Output the [X, Y] coordinate of the center of the cell containing the given text.  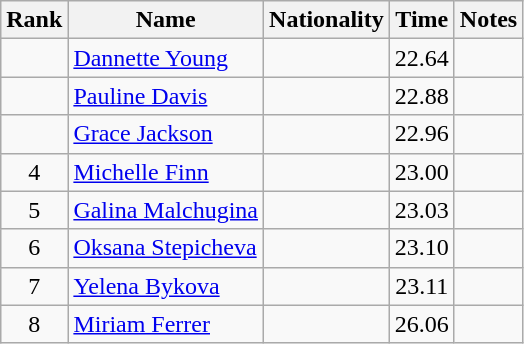
4 [34, 172]
Notes [488, 20]
Grace Jackson [166, 134]
Dannette Young [166, 58]
5 [34, 210]
23.11 [422, 286]
26.06 [422, 324]
Michelle Finn [166, 172]
Miriam Ferrer [166, 324]
8 [34, 324]
Name [166, 20]
Galina Malchugina [166, 210]
22.96 [422, 134]
22.64 [422, 58]
23.00 [422, 172]
22.88 [422, 96]
23.10 [422, 248]
Pauline Davis [166, 96]
Rank [34, 20]
Yelena Bykova [166, 286]
Oksana Stepicheva [166, 248]
Nationality [327, 20]
23.03 [422, 210]
7 [34, 286]
Time [422, 20]
6 [34, 248]
